Detect which cell encompasses the target text, then output its [x, y] center coordinate. 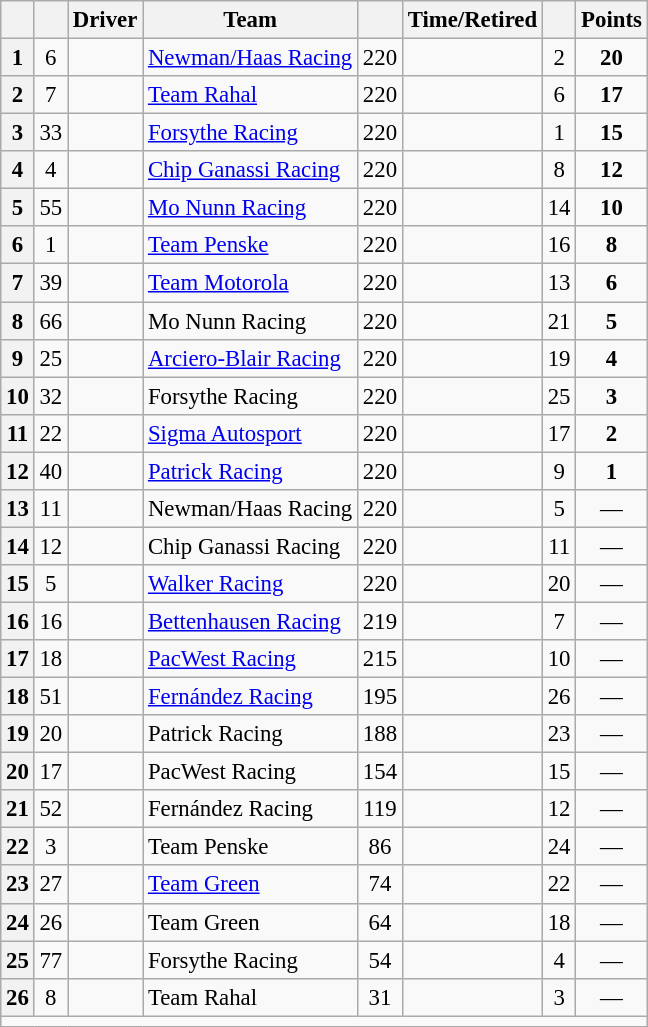
77 [50, 960]
119 [380, 809]
32 [50, 396]
Points [612, 20]
31 [380, 997]
Arciero-Blair Racing [250, 358]
188 [380, 734]
55 [50, 208]
Walker Racing [250, 584]
52 [50, 809]
219 [380, 621]
Team [250, 20]
215 [380, 659]
Sigma Autosport [250, 433]
195 [380, 697]
Driver [106, 20]
Bettenhausen Racing [250, 621]
51 [50, 697]
27 [50, 885]
66 [50, 321]
74 [380, 885]
40 [50, 471]
39 [50, 283]
54 [380, 960]
64 [380, 922]
154 [380, 772]
33 [50, 133]
86 [380, 847]
Team Motorola [250, 283]
Time/Retired [472, 20]
